Pinpoint the cell where the given text exists, returning its (X, Y) midpoint coordinate. 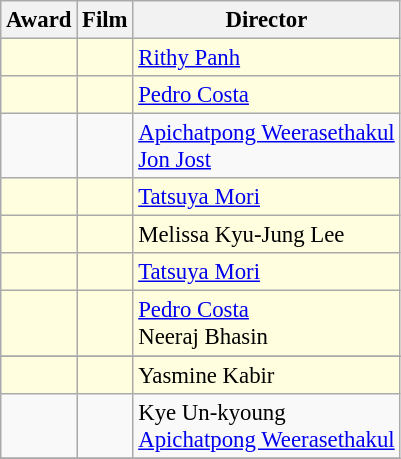
Yasmine Kabir (266, 375)
Apichatpong Weerasethakul Jon Jost (266, 146)
Kye Un-kyoung Apichatpong Weerasethakul (266, 426)
Director (266, 20)
Melissa Kyu-Jung Lee (266, 235)
Pedro Costa Neeraj Bhasin (266, 324)
Film (105, 20)
Pedro Costa (266, 95)
Award (39, 20)
Rithy Panh (266, 58)
